From the cell containing the given text, extract its center point as (x, y) coordinate. 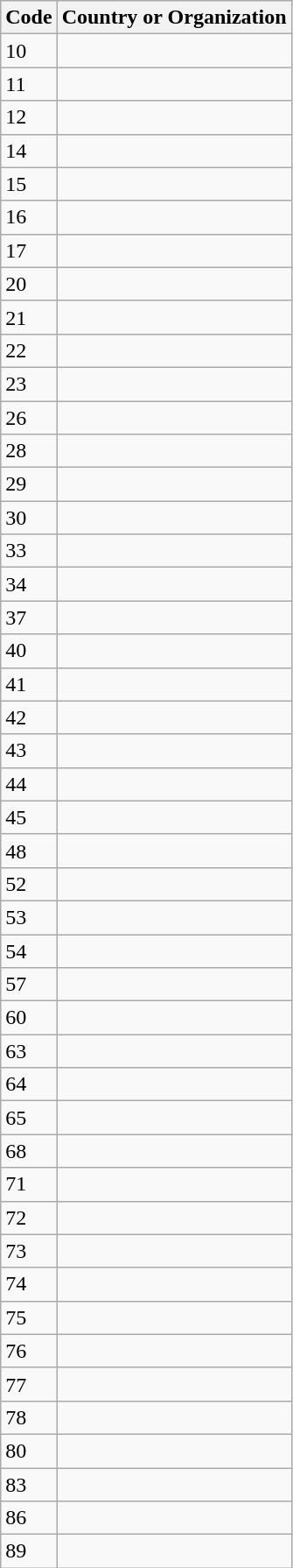
11 (29, 84)
83 (29, 1485)
29 (29, 484)
45 (29, 817)
86 (29, 1518)
60 (29, 1018)
76 (29, 1351)
72 (29, 1218)
54 (29, 950)
15 (29, 184)
52 (29, 884)
21 (29, 317)
17 (29, 251)
75 (29, 1317)
89 (29, 1551)
77 (29, 1384)
80 (29, 1451)
28 (29, 451)
43 (29, 751)
68 (29, 1151)
16 (29, 217)
12 (29, 117)
40 (29, 651)
37 (29, 618)
22 (29, 350)
20 (29, 284)
48 (29, 851)
Code (29, 18)
53 (29, 917)
26 (29, 418)
57 (29, 985)
65 (29, 1118)
Country or Organization (174, 18)
10 (29, 51)
42 (29, 717)
73 (29, 1251)
41 (29, 684)
44 (29, 784)
64 (29, 1084)
63 (29, 1051)
71 (29, 1184)
33 (29, 551)
14 (29, 151)
34 (29, 584)
23 (29, 384)
30 (29, 518)
74 (29, 1284)
78 (29, 1417)
